Pinpoint the cell where the given text exists, returning its (x, y) midpoint coordinate. 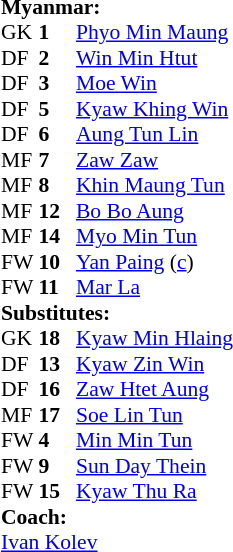
Soe Lin Tun (154, 415)
2 (57, 58)
15 (57, 491)
Khin Maung Tun (154, 185)
Zaw Zaw (154, 160)
7 (57, 160)
Moe Win (154, 83)
12 (57, 211)
16 (57, 389)
3 (57, 83)
6 (57, 135)
18 (57, 339)
Kyaw Min Hlaing (154, 339)
9 (57, 466)
Coach: (117, 517)
Sun Day Thein (154, 466)
Mar La (154, 287)
Kyaw Zin Win (154, 364)
Kyaw Khing Win (154, 109)
5 (57, 109)
8 (57, 185)
14 (57, 237)
1 (57, 33)
13 (57, 364)
10 (57, 262)
Kyaw Thu Ra (154, 491)
4 (57, 441)
11 (57, 287)
Min Min Tun (154, 441)
Zaw Htet Aung (154, 389)
Phyo Min Maung (154, 33)
Substitutes: (117, 313)
Yan Paing (c) (154, 262)
Win Min Htut (154, 58)
17 (57, 415)
Bo Bo Aung (154, 211)
Aung Tun Lin (154, 135)
Myo Min Tun (154, 237)
